Identify which cell holds the provided text, then report its (X, Y) central coordinate. 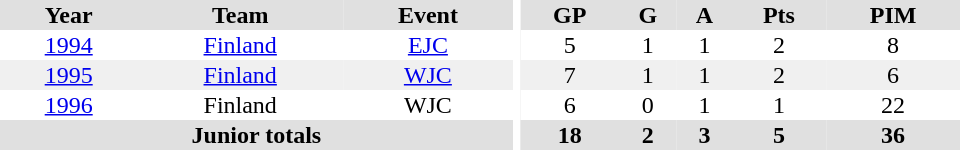
8 (893, 45)
GP (570, 15)
18 (570, 135)
7 (570, 75)
G (648, 15)
A (704, 15)
0 (648, 105)
1996 (68, 105)
22 (893, 105)
Event (428, 15)
EJC (428, 45)
1995 (68, 75)
PIM (893, 15)
36 (893, 135)
Year (68, 15)
Pts (779, 15)
3 (704, 135)
Team (240, 15)
1994 (68, 45)
Junior totals (256, 135)
